Locate the cell with the specified text and output its [x, y] center coordinate. 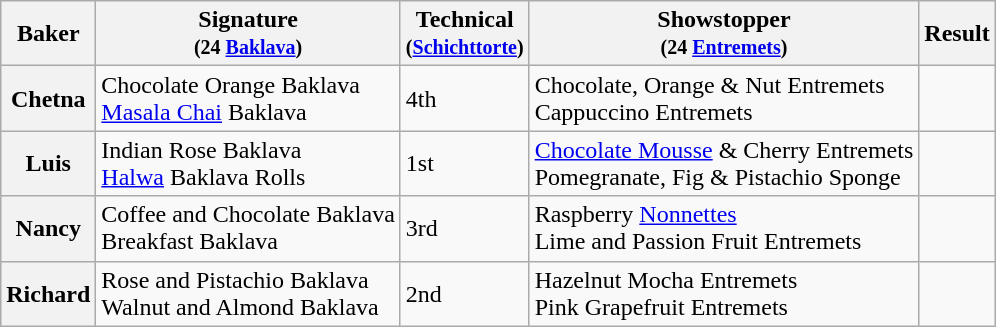
4th [464, 98]
Luis [48, 164]
Coffee and Chocolate BaklavaBreakfast Baklava [248, 228]
Chocolate Orange BaklavaMasala Chai Baklava [248, 98]
Signature(24 Baklava) [248, 34]
Baker [48, 34]
Rose and Pistachio BaklavaWalnut and Almond Baklava [248, 294]
Result [957, 34]
Nancy [48, 228]
Showstopper(24 Entremets) [724, 34]
3rd [464, 228]
2nd [464, 294]
Chocolate, Orange & Nut EntremetsCappuccino Entremets [724, 98]
1st [464, 164]
Richard [48, 294]
Chetna [48, 98]
Chocolate Mousse & Cherry EntremetsPomegranate, Fig & Pistachio Sponge [724, 164]
Technical(Schichttorte) [464, 34]
Hazelnut Mocha EntremetsPink Grapefruit Entremets [724, 294]
Indian Rose BaklavaHalwa Baklava Rolls [248, 164]
Raspberry NonnettesLime and Passion Fruit Entremets [724, 228]
